Pinpoint the cell where the given text exists, returning its (X, Y) midpoint coordinate. 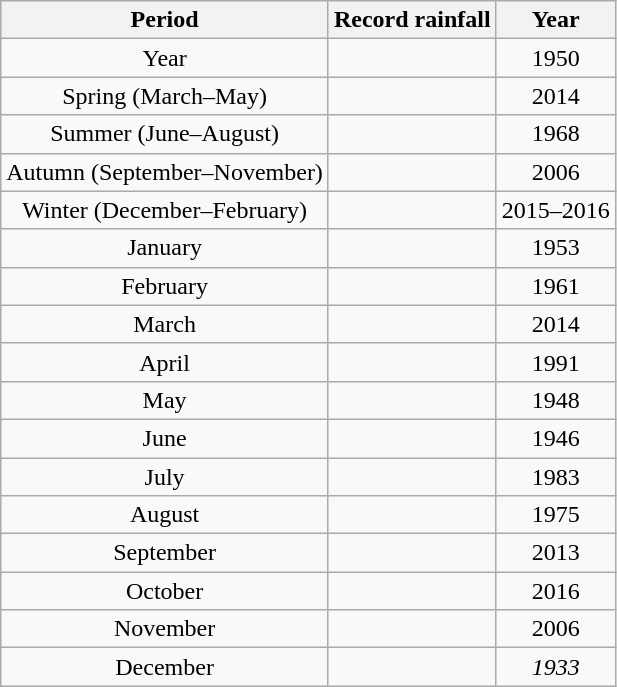
1950 (556, 58)
Autumn (September–November) (165, 172)
January (165, 248)
2016 (556, 591)
Summer (June–August) (165, 134)
May (165, 400)
2015–2016 (556, 210)
June (165, 438)
November (165, 629)
April (165, 362)
1953 (556, 248)
1961 (556, 286)
September (165, 553)
1948 (556, 400)
Period (165, 20)
February (165, 286)
1975 (556, 515)
1983 (556, 477)
March (165, 324)
2013 (556, 553)
1991 (556, 362)
December (165, 667)
Record rainfall (412, 20)
1933 (556, 667)
October (165, 591)
1946 (556, 438)
1968 (556, 134)
Winter (December–February) (165, 210)
Spring (March–May) (165, 96)
August (165, 515)
July (165, 477)
